Output the [x, y] coordinate of the center of the cell containing the given text.  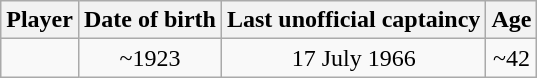
Age [512, 20]
~42 [512, 58]
Date of birth [150, 20]
Last unofficial captaincy [353, 20]
17 July 1966 [353, 58]
Player [40, 20]
~1923 [150, 58]
